Output the [X, Y] coordinate of the center of the cell containing the given text.  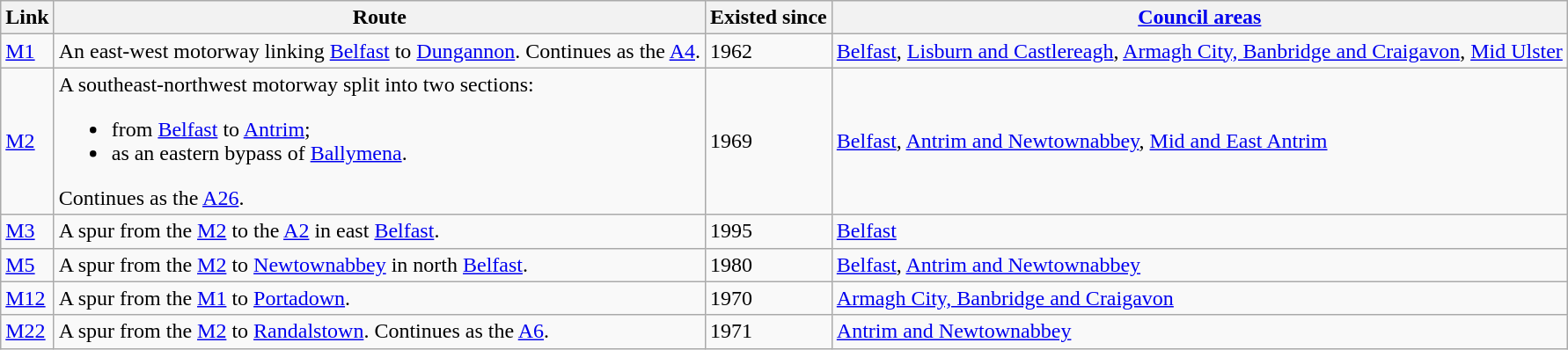
Belfast [1199, 231]
M5 [27, 265]
M22 [27, 332]
A southeast-northwest motorway split into two sections:from Belfast to Antrim;as an eastern bypass of Ballymena.Continues as the A26. [379, 141]
Council areas [1199, 18]
Link [27, 18]
Belfast, Antrim and Newtownabbey, Mid and East Antrim [1199, 141]
M3 [27, 231]
1980 [769, 265]
1969 [769, 141]
M1 [27, 51]
Route [379, 18]
1971 [769, 332]
Existed since [769, 18]
A spur from the M1 to Portadown. [379, 298]
A spur from the M2 to Randalstown. Continues as the A6. [379, 332]
An east-west motorway linking Belfast to Dungannon. Continues as the A4. [379, 51]
1962 [769, 51]
A spur from the M2 to the A2 in east Belfast. [379, 231]
M12 [27, 298]
M2 [27, 141]
Armagh City, Banbridge and Craigavon [1199, 298]
Belfast, Antrim and Newtownabbey [1199, 265]
1970 [769, 298]
A spur from the M2 to Newtownabbey in north Belfast. [379, 265]
Antrim and Newtownabbey [1199, 332]
1995 [769, 231]
Belfast, Lisburn and Castlereagh, Armagh City, Banbridge and Craigavon, Mid Ulster [1199, 51]
